From the cell containing the given text, extract its center point as (x, y) coordinate. 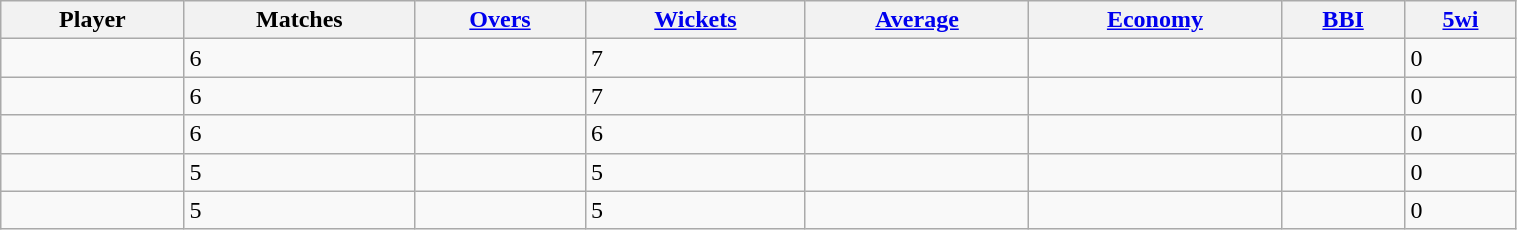
Overs (500, 20)
Player (92, 20)
BBI (1343, 20)
Matches (300, 20)
5wi (1460, 20)
Wickets (695, 20)
Average (916, 20)
Economy (1156, 20)
